Find where the given text appears and provide that cell's center as (x, y) coordinate. 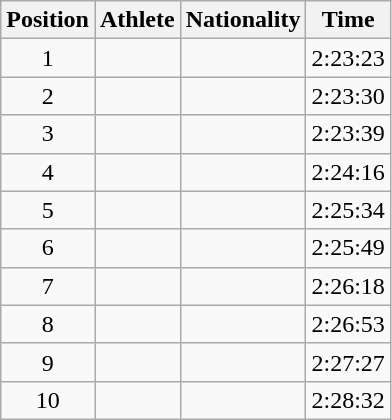
2:26:18 (348, 286)
2:25:34 (348, 210)
4 (48, 172)
8 (48, 324)
2:24:16 (348, 172)
Nationality (243, 20)
Athlete (137, 20)
1 (48, 58)
2:27:27 (348, 362)
2:25:49 (348, 248)
3 (48, 134)
Position (48, 20)
9 (48, 362)
Time (348, 20)
10 (48, 400)
2:26:53 (348, 324)
2:23:30 (348, 96)
2:23:39 (348, 134)
2:28:32 (348, 400)
2 (48, 96)
7 (48, 286)
2:23:23 (348, 58)
5 (48, 210)
6 (48, 248)
